Pinpoint the cell where the given text exists, returning its (X, Y) midpoint coordinate. 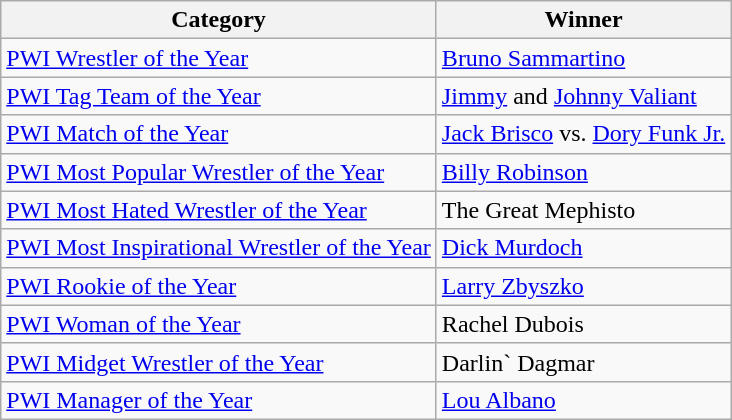
Dick Murdoch (583, 248)
Bruno Sammartino (583, 58)
Rachel Dubois (583, 324)
Larry Zbyszko (583, 286)
PWI Most Popular Wrestler of the Year (219, 172)
PWI Tag Team of the Year (219, 96)
The Great Mephisto (583, 210)
Jimmy and Johnny Valiant (583, 96)
Billy Robinson (583, 172)
PWI Most Hated Wrestler of the Year (219, 210)
PWI Match of the Year (219, 134)
PWI Woman of the Year (219, 324)
PWI Most Inspirational Wrestler of the Year (219, 248)
Darlin` Dagmar (583, 362)
Lou Albano (583, 400)
PWI Manager of the Year (219, 400)
Jack Brisco vs. Dory Funk Jr. (583, 134)
Category (219, 20)
PWI Midget Wrestler of the Year (219, 362)
Winner (583, 20)
PWI Wrestler of the Year (219, 58)
PWI Rookie of the Year (219, 286)
